Search for the cell housing the specified text and yield its (x, y) center coordinate. 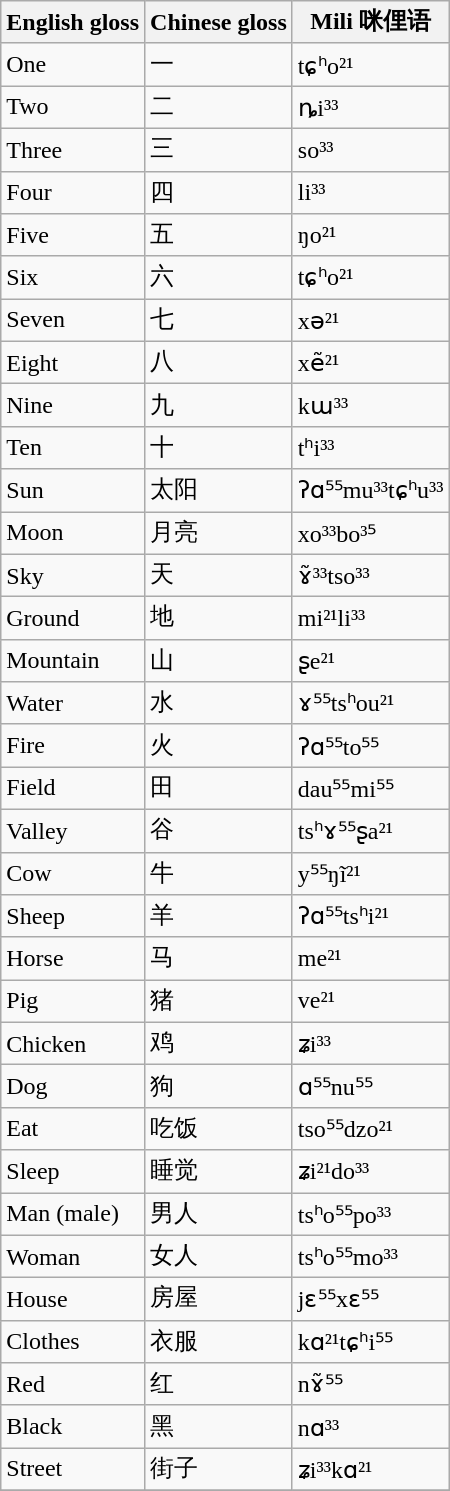
so³³ (370, 150)
街子 (219, 1470)
Five (73, 236)
Six (73, 278)
Ten (73, 448)
Man (male) (73, 1214)
鸡 (219, 1044)
Cow (73, 874)
水 (219, 704)
月亮 (219, 534)
ve²¹ (370, 1002)
七 (219, 320)
Seven (73, 320)
Chicken (73, 1044)
二 (219, 108)
Nine (73, 406)
Street (73, 1470)
红 (219, 1384)
衣服 (219, 1342)
Ground (73, 618)
Horse (73, 958)
ɤ⁵⁵tsʰou²¹ (370, 704)
xẽ²¹ (370, 362)
Sheep (73, 916)
九 (219, 406)
Black (73, 1426)
kɑ²¹tɕʰi⁵⁵ (370, 1342)
ʑi²¹do³³ (370, 1172)
One (73, 64)
Water (73, 704)
火 (219, 746)
nɑ³³ (370, 1426)
tʰi³³ (370, 448)
ȵi³³ (370, 108)
太阳 (219, 490)
黑 (219, 1426)
Sky (73, 576)
羊 (219, 916)
Clothes (73, 1342)
三 (219, 150)
男人 (219, 1214)
Chinese gloss (219, 22)
天 (219, 576)
Eat (73, 1128)
Valley (73, 830)
House (73, 1300)
马 (219, 958)
地 (219, 618)
Sun (73, 490)
Four (73, 192)
睡觉 (219, 1172)
Two (73, 108)
nɤ̃⁵⁵ (370, 1384)
ŋo²¹ (370, 236)
五 (219, 236)
Three (73, 150)
mi²¹li³³ (370, 618)
Eight (73, 362)
女人 (219, 1256)
tsʰɤ⁵⁵ʂa²¹ (370, 830)
Pig (73, 1002)
ʂe²¹ (370, 660)
Woman (73, 1256)
Mountain (73, 660)
Sleep (73, 1172)
xo³³bo³⁵ (370, 534)
Dog (73, 1086)
Moon (73, 534)
kɯ³³ (370, 406)
吃饭 (219, 1128)
y⁵⁵ŋĩ²¹ (370, 874)
ʔɑ⁵⁵to⁵⁵ (370, 746)
田 (219, 788)
ʑi³³ (370, 1044)
八 (219, 362)
li³³ (370, 192)
六 (219, 278)
xə²¹ (370, 320)
Fire (73, 746)
tsʰo⁵⁵po³³ (370, 1214)
Red (73, 1384)
一 (219, 64)
tsʰo⁵⁵mo³³ (370, 1256)
猪 (219, 1002)
ɑ⁵⁵nu⁵⁵ (370, 1086)
ʔɑ⁵⁵tsʰi²¹ (370, 916)
山 (219, 660)
狗 (219, 1086)
me²¹ (370, 958)
English gloss (73, 22)
Mili 咪俚语 (370, 22)
牛 (219, 874)
谷 (219, 830)
tso⁵⁵dzo²¹ (370, 1128)
ɤ̃³³tso³³ (370, 576)
ʑi³³kɑ²¹ (370, 1470)
jɛ⁵⁵xɛ⁵⁵ (370, 1300)
十 (219, 448)
四 (219, 192)
Field (73, 788)
房屋 (219, 1300)
dau⁵⁵mi⁵⁵ (370, 788)
ʔɑ⁵⁵mu³³tɕʰu³³ (370, 490)
